Output the (X, Y) coordinate of the center of the cell containing the given text.  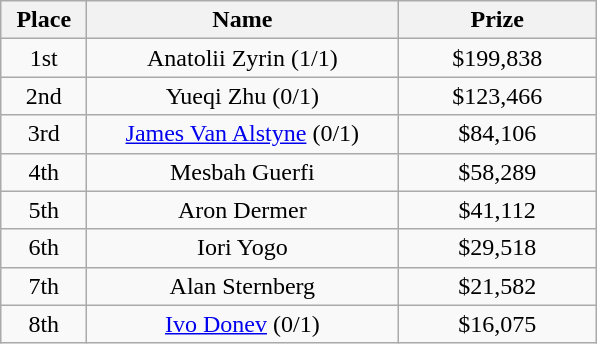
Mesbah Guerfi (242, 172)
7th (44, 286)
Yueqi Zhu (0/1) (242, 96)
$21,582 (498, 286)
8th (44, 324)
$123,466 (498, 96)
$199,838 (498, 58)
Iori Yogo (242, 248)
$29,518 (498, 248)
5th (44, 210)
Place (44, 20)
$16,075 (498, 324)
Anatolii Zyrin (1/1) (242, 58)
$58,289 (498, 172)
4th (44, 172)
Ivo Donev (0/1) (242, 324)
1st (44, 58)
6th (44, 248)
Alan Sternberg (242, 286)
3rd (44, 134)
$41,112 (498, 210)
2nd (44, 96)
Name (242, 20)
James Van Alstyne (0/1) (242, 134)
Aron Dermer (242, 210)
$84,106 (498, 134)
Prize (498, 20)
